Provide the (x, y) coordinate of the cell's center where the given text is located.  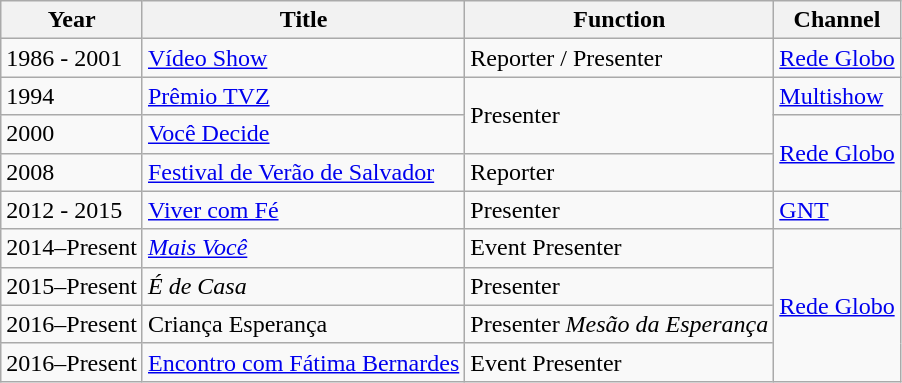
Function (620, 20)
Reporter (620, 172)
2008 (72, 172)
Encontro com Fátima Bernardes (303, 362)
Vídeo Show (303, 58)
Multishow (837, 96)
2014–Present (72, 248)
Title (303, 20)
1994 (72, 96)
GNT (837, 210)
Festival de Verão de Salvador (303, 172)
2012 - 2015 (72, 210)
Criança Esperança (303, 324)
Você Decide (303, 134)
É de Casa (303, 286)
Channel (837, 20)
Prêmio TVZ (303, 96)
2000 (72, 134)
Mais Você (303, 248)
2015–Present (72, 286)
Presenter Mesão da Esperança (620, 324)
Year (72, 20)
Reporter / Presenter (620, 58)
1986 - 2001 (72, 58)
Viver com Fé (303, 210)
